Search for the cell housing the specified text and yield its [X, Y] center coordinate. 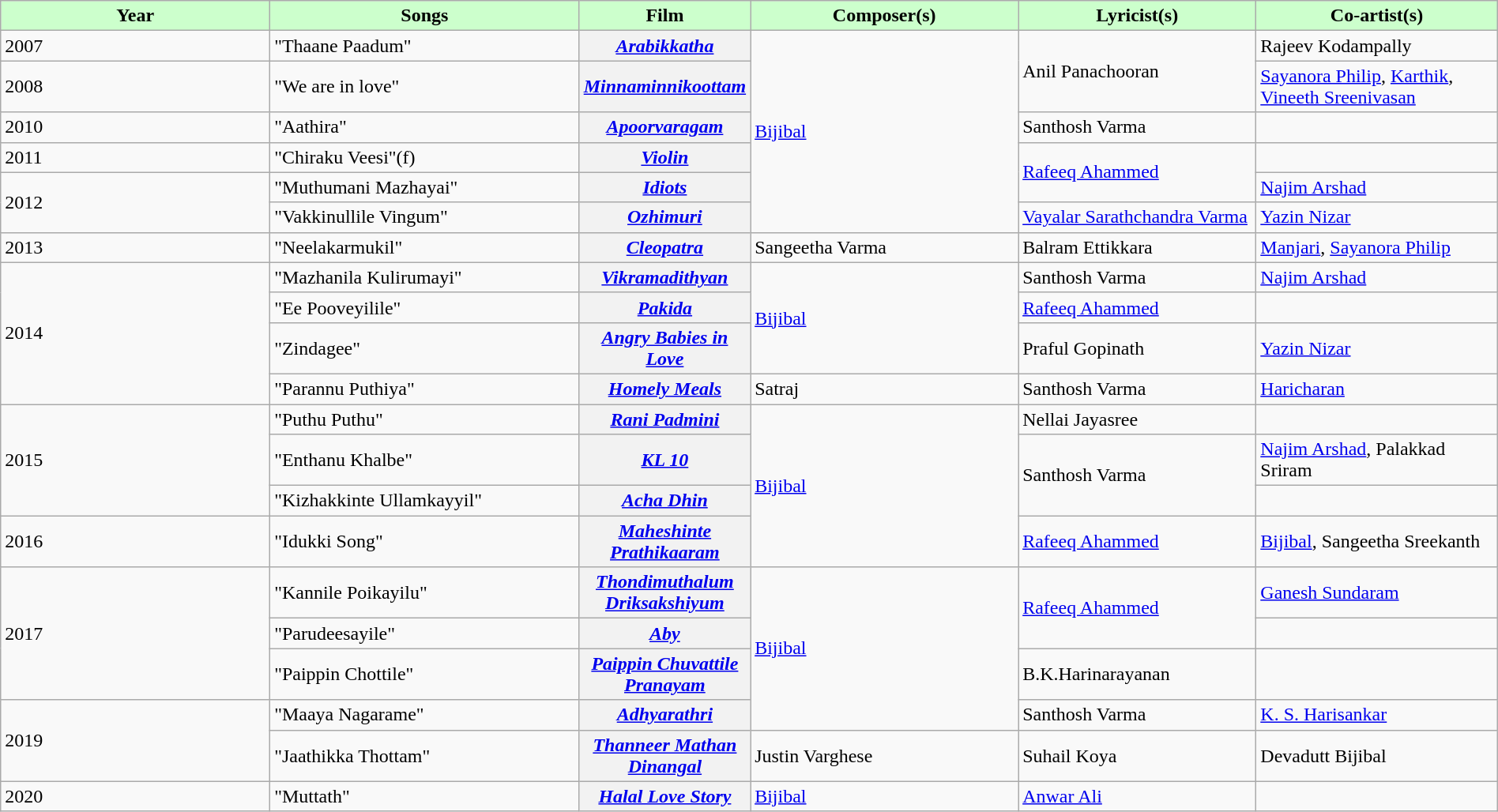
2011 [136, 157]
Thondimuthalum Driksakshiyum [664, 592]
Arabikkatha [664, 46]
Praful Gopinath [1138, 348]
Suhail Koya [1138, 755]
Bijibal, Sangeetha Sreekanth [1376, 542]
2017 [136, 633]
Ganesh Sundaram [1376, 592]
"Maaya Nagarame" [425, 715]
Homely Meals [664, 389]
Anwar Ali [1138, 796]
"Chiraku Veesi"(f) [425, 157]
2013 [136, 247]
B.K.Harinarayanan [1138, 675]
Lyricist(s) [1138, 16]
2008 [136, 87]
Co-artist(s) [1376, 16]
"Kannile Poikayilu" [425, 592]
"We are in love" [425, 87]
Halal Love Story [664, 796]
Film [664, 16]
KL 10 [664, 460]
Songs [425, 16]
"Parudeesayile" [425, 633]
Year [136, 16]
"Ee Pooveyilile" [425, 307]
Aby [664, 633]
Apoorvaragam [664, 127]
Idiots [664, 187]
K. S. Harisankar [1376, 715]
2012 [136, 202]
Justin Varghese [885, 755]
"Vakkinullile Vingum" [425, 217]
"Zindagee" [425, 348]
Rani Padmini [664, 419]
Composer(s) [885, 16]
Maheshinte Prathikaaram [664, 542]
"Neelakarmukil" [425, 247]
2014 [136, 333]
2019 [136, 741]
Anil Panachooran [1138, 71]
Ozhimuri [664, 217]
Haricharan [1376, 389]
2016 [136, 542]
Sayanora Philip, Karthik, Vineeth Sreenivasan [1376, 87]
Najim Arshad, Palakkad Sriram [1376, 460]
"Kizhakkinte Ullamkayyil" [425, 501]
Minnaminnikoottam [664, 87]
"Parannu Puthiya" [425, 389]
Adhyarathri [664, 715]
Sangeetha Varma [885, 247]
Pakida [664, 307]
"Puthu Puthu" [425, 419]
Rajeev Kodampally [1376, 46]
2007 [136, 46]
"Aathira" [425, 127]
"Muttath" [425, 796]
2020 [136, 796]
"Paippin Chottile" [425, 675]
Vikramadithyan [664, 277]
"Enthanu Khalbe" [425, 460]
2015 [136, 460]
Nellai Jayasree [1138, 419]
Angry Babies in Love [664, 348]
"Jaathikka Thottam" [425, 755]
"Thaane Paadum" [425, 46]
Manjari, Sayanora Philip [1376, 247]
Violin [664, 157]
2010 [136, 127]
Balram Ettikkara [1138, 247]
Paippin Chuvattile Pranayam [664, 675]
Acha Dhin [664, 501]
"Idukki Song" [425, 542]
Devadutt Bijibal [1376, 755]
"Mazhanila Kulirumayi" [425, 277]
"Muthumani Mazhayai" [425, 187]
Vayalar Sarathchandra Varma [1138, 217]
Satraj [885, 389]
Cleopatra [664, 247]
Thanneer Mathan Dinangal [664, 755]
